Capture the cell that displays the provided text and extract its [X, Y] central coordinate. 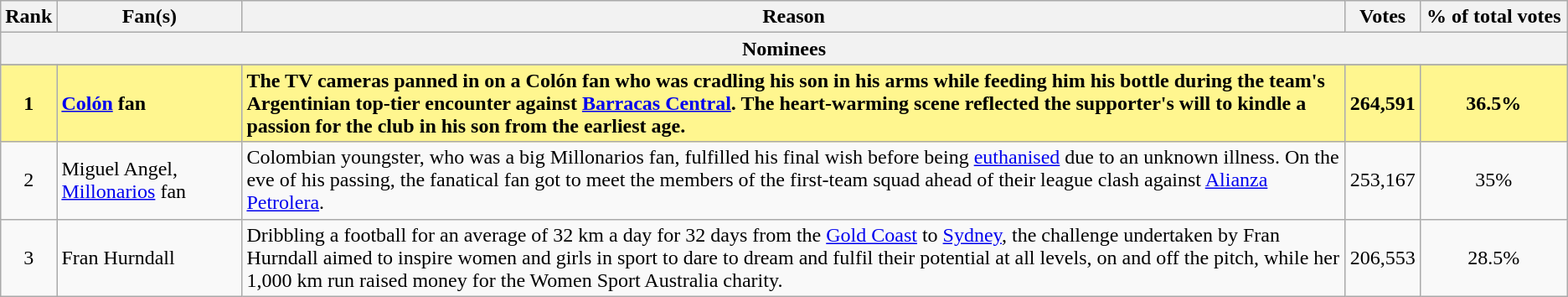
Fran Hurndall [149, 258]
Reason [794, 17]
36.5% [1493, 103]
206,553 [1382, 258]
% of total votes [1493, 17]
1 [28, 103]
35% [1493, 180]
Fan(s) [149, 17]
Miguel Angel, Millonarios fan [149, 180]
253,167 [1382, 180]
Nominees [784, 49]
3 [28, 258]
28.5% [1493, 258]
264,591 [1382, 103]
Colón fan [149, 103]
2 [28, 180]
Votes [1382, 17]
Rank [28, 17]
